Scan for the cell matching the given text and deliver its [X, Y] coordinate at center. 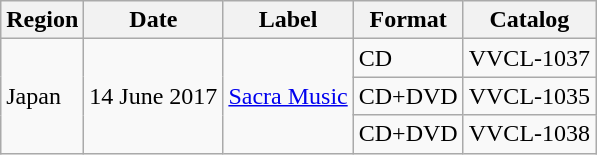
14 June 2017 [154, 96]
VVCL-1038 [529, 134]
Date [154, 20]
Sacra Music [288, 96]
VVCL-1037 [529, 58]
CD [408, 58]
Label [288, 20]
Region [42, 20]
Catalog [529, 20]
Format [408, 20]
VVCL-1035 [529, 96]
Japan [42, 96]
